Output the [x, y] coordinate of the center of the cell containing the given text.  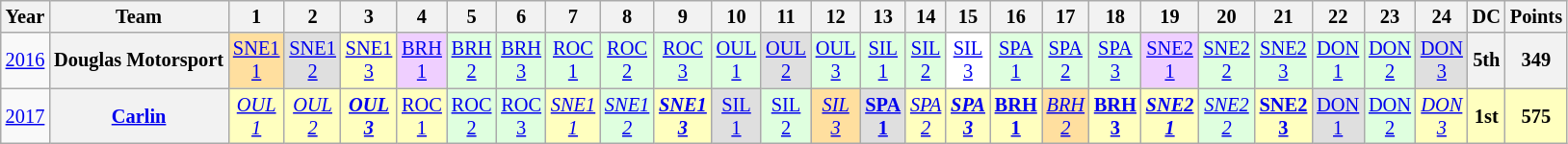
Team [139, 16]
Douglas Motorsport [139, 60]
24 [1442, 16]
16 [1016, 16]
Points [1536, 16]
18 [1115, 16]
349 [1536, 60]
19 [1170, 16]
575 [1536, 116]
8 [627, 16]
14 [926, 16]
DC [1487, 16]
1st [1487, 116]
5 [472, 16]
11 [786, 16]
Year [25, 16]
20 [1226, 16]
7 [573, 16]
Carlin [139, 116]
9 [683, 16]
23 [1390, 16]
5th [1487, 60]
21 [1284, 16]
1 [256, 16]
2017 [25, 116]
17 [1065, 16]
12 [836, 16]
4 [422, 16]
2016 [25, 60]
2 [312, 16]
15 [968, 16]
10 [737, 16]
6 [521, 16]
13 [882, 16]
3 [369, 16]
22 [1338, 16]
